For the text-containing cell, return its midpoint in (x, y) coordinate format. 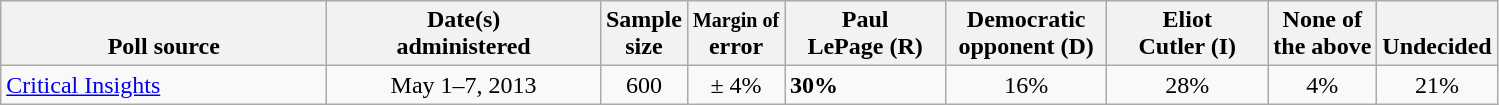
4% (1322, 85)
21% (1437, 85)
30% (866, 85)
EliotCutler (I) (1188, 34)
Poll source (164, 34)
PaulLePage (R) (866, 34)
Samplesize (644, 34)
28% (1188, 85)
Date(s)administered (464, 34)
None ofthe above (1322, 34)
600 (644, 85)
Critical Insights (164, 85)
16% (1026, 85)
Undecided (1437, 34)
Margin oferror (736, 34)
Democraticopponent (D) (1026, 34)
May 1–7, 2013 (464, 85)
± 4% (736, 85)
